Pinpoint the cell where the given text exists, returning its [X, Y] midpoint coordinate. 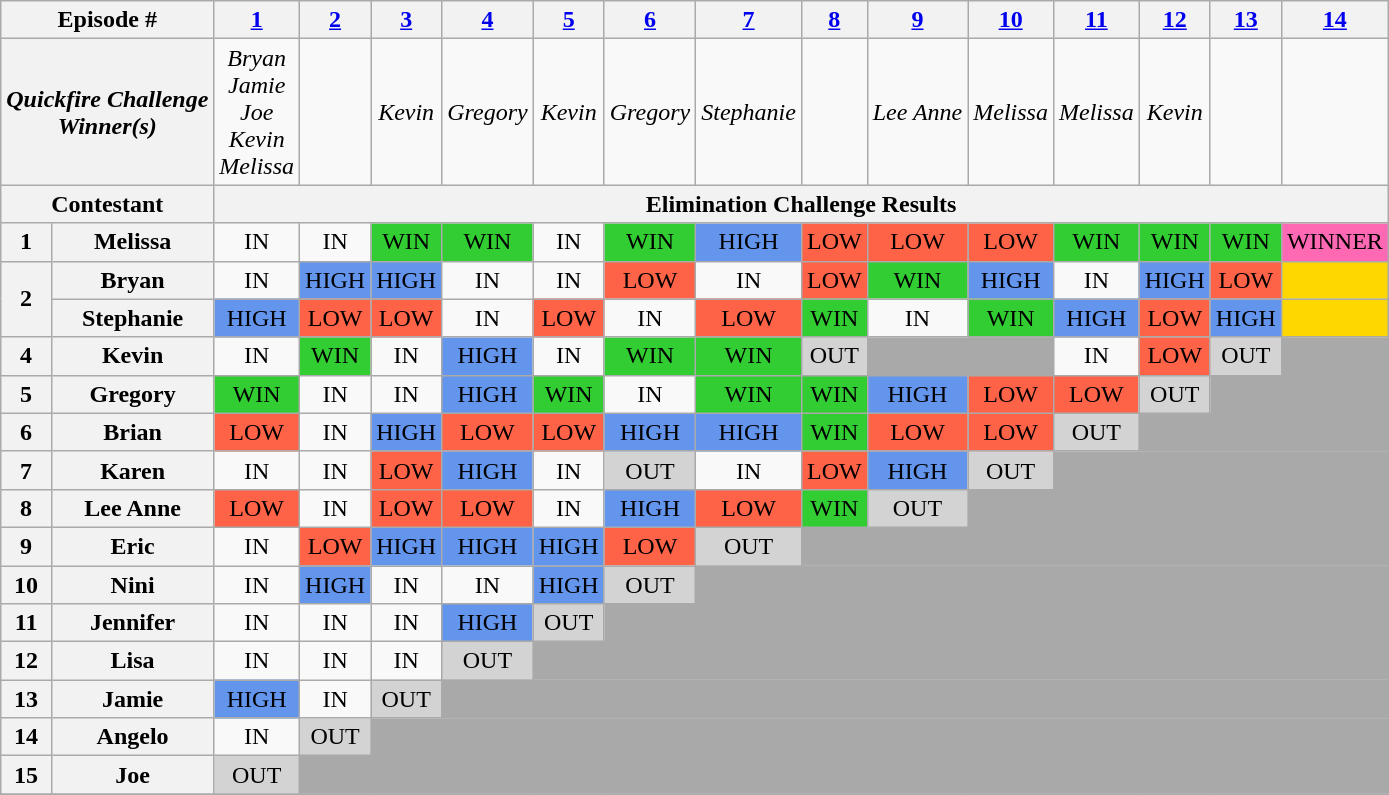
Quickfire ChallengeWinner(s) [108, 112]
Bryan [132, 280]
Angelo [132, 737]
Joe [132, 775]
15 [26, 775]
Jamie [132, 699]
Karen [132, 470]
WINNER [1334, 242]
Episode # [108, 20]
BryanJamieJoeKevinMelissa [257, 112]
Nini [132, 585]
Lisa [132, 661]
Brian [132, 432]
Elimination Challenge Results [802, 204]
Eric [132, 546]
Contestant [108, 204]
3 [406, 20]
Jennifer [132, 623]
